Scan for the cell matching the given text and deliver its [X, Y] coordinate at center. 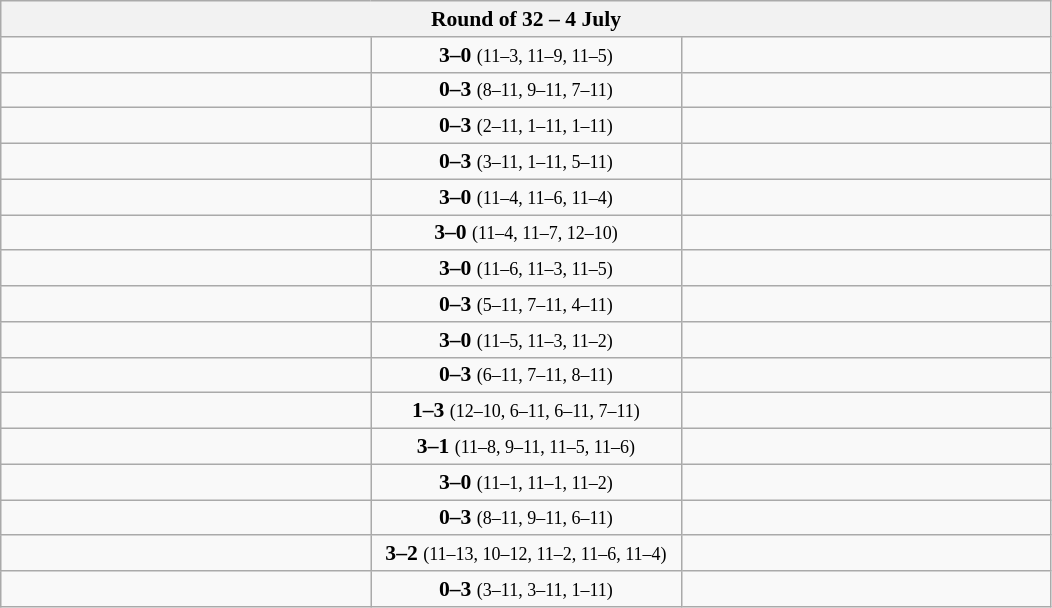
3–0 (11–6, 11–3, 11–5) [526, 269]
0–3 (6–11, 7–11, 8–11) [526, 375]
0–3 (8–11, 9–11, 6–11) [526, 518]
3–0 (11–4, 11–7, 12–10) [526, 233]
3–0 (11–3, 11–9, 11–5) [526, 55]
0–3 (2–11, 1–11, 1–11) [526, 126]
3–0 (11–5, 11–3, 11–2) [526, 340]
0–3 (5–11, 7–11, 4–11) [526, 304]
0–3 (8–11, 9–11, 7–11) [526, 90]
3–0 (11–4, 11–6, 11–4) [526, 197]
0–3 (3–11, 3–11, 1–11) [526, 589]
0–3 (3–11, 1–11, 5–11) [526, 162]
1–3 (12–10, 6–11, 6–11, 7–11) [526, 411]
3–0 (11–1, 11–1, 11–2) [526, 482]
3–1 (11–8, 9–11, 11–5, 11–6) [526, 447]
Round of 32 – 4 July [526, 19]
3–2 (11–13, 10–12, 11–2, 11–6, 11–4) [526, 554]
